Determine the [x, y] coordinate at the center of the cell enclosing the given text.  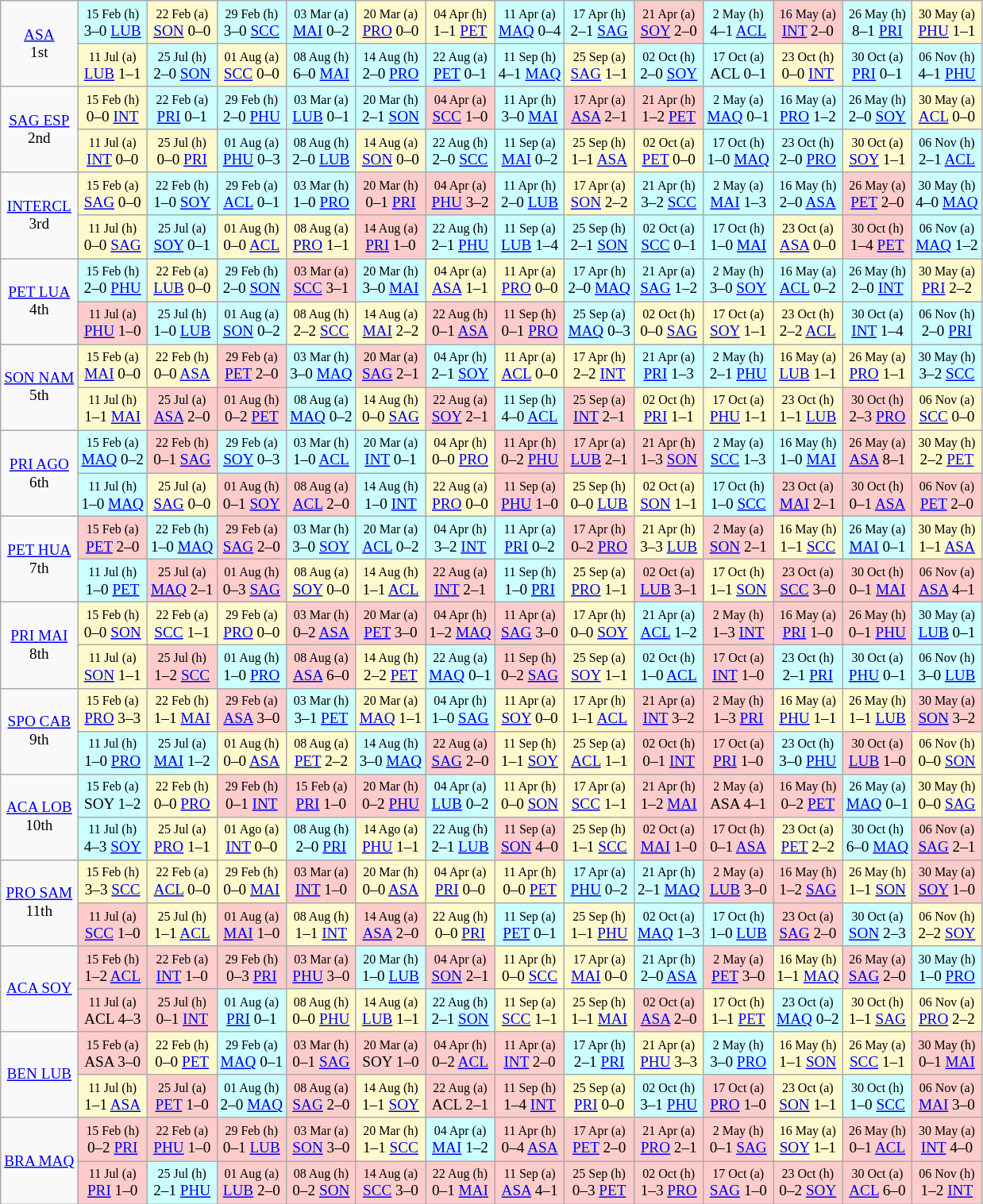
20 Mar (h)0–2 PHU [391, 795]
30 Oct (a)ACL 6–0 [877, 1182]
30 May (a)ACL 0–0 [947, 108]
20 Mar (a)ACL 0–2 [391, 537]
20 Mar (a)MAQ 1–1 [391, 710]
16 May (a)SOY 1–1 [808, 1139]
21 Apr (h) 2–0 ASA [669, 967]
26 May (h) 8–1 PRI [877, 22]
11 Apr (h) 0–2 PHU [530, 452]
30 Oct (a)PHU 0–1 [877, 667]
PRI MAI 8th [40, 645]
17 Oct (h)0–1 ASA [738, 838]
23 Oct (h) 0–2 SOY [808, 1182]
26 May (a)SAG 2–0 [877, 967]
16 May (h) 1–2 SAG [808, 881]
11 Apr (h) 3–0 MAI [530, 108]
06 Nov (a)SCC 0–0 [947, 409]
17 Oct (h) 1–1 PET [738, 1010]
03 Mar (h) 3–1 PET [322, 710]
02 Oct (a)LUB 3–1 [669, 580]
11 Jul (a)SON 1–1 [113, 667]
29 Feb (a)ASA 3–0 [252, 710]
14 Aug (a)LUB 1–1 [391, 1010]
22 Aug (h)2–1 LUB [461, 838]
20 Mar (a)PET 3–0 [391, 624]
01 Aug (a)SCC 0–0 [252, 65]
21 Apr (h) 3–3 LUB [669, 537]
30 Oct (h) 0–1 ASA [877, 494]
22 Aug (a)PET 0–1 [461, 65]
26 May (a)MAQ 0–1 [877, 795]
22 Feb (a)ACL 0–0 [182, 881]
21 Apr (a)INT 3–2 [669, 710]
11 Jul (a)SCC 1–0 [113, 925]
14 Aug (h) 3–0 MAQ [391, 752]
22 Aug (h) 2–0 SCC [461, 151]
22 Aug (a)INT 2–1 [461, 580]
23 Oct (a)SCC 3–0 [808, 580]
30 May (a)LUB 0–1 [947, 624]
04 Apr (h) 1–2 MAQ [461, 624]
20 Mar (a)INT 0–1 [391, 452]
03 Mar (h) 0–2 ASA [322, 624]
30 Oct (a)SOY 1–1 [877, 151]
03 Mar (a)LUB 0–1 [322, 108]
17 Oct (a)PHU 1–1 [738, 409]
17 Oct (a)ACL 0–1 [738, 65]
20 Mar (a)PRO 0–0 [391, 22]
08 Aug (a)PRO 1–1 [322, 237]
30 May (a)INT 4–0 [947, 1139]
06 Nov (h) 2–1 ACL [947, 151]
17 Oct (a)PRO 1–0 [738, 1096]
25 Sep (a)ACL 1–1 [599, 752]
04 Apr (a)SON 2–1 [461, 967]
22 Aug (a)SAG 2–0 [461, 752]
25 Sep (h) 2–1 SON [599, 237]
11 Sep (h) 0–2 SAG [530, 667]
ASA 1st [40, 44]
21 Apr (a)PRI 1–3 [669, 366]
06 Nov (a)PRO 2–2 [947, 1010]
16 May (a)INT 2–0 [808, 22]
02 Oct (a)SCC 0–1 [669, 237]
04 Apr (h) 1–0 SAG [461, 710]
30 May (a)SOY 1–0 [947, 881]
03 Mar (h) 0–1 SAG [322, 1053]
01 Aug (h) 0–0 ACL [252, 237]
11 Apr (a)PRI 0–2 [530, 537]
14 Aug (h) 2–0 PRO [391, 65]
26 May (a)SCC 1–1 [877, 1053]
29 Feb (h) 3–0 SCC [252, 22]
11 Jul (h) 0–0 SAG [113, 237]
25 Sep (a)SAG 1–1 [599, 65]
17 Apr (a)PET 2–0 [599, 1139]
11 Sep (a)SCC 1–1 [530, 1010]
15 Feb (a)MAQ 0–2 [113, 452]
14 Aug (h) 1–1 SOY [391, 1096]
SAG ESP 2nd [40, 129]
11 Jul (a)PHU 1–0 [113, 323]
23 Oct (h) 0–0 INT [808, 65]
02 Oct (a)PET 0–0 [669, 151]
17 Apr (h) 1–1 ACL [599, 710]
30 Oct (a)SON 2–3 [877, 925]
ACA LOB 10th [40, 817]
22 Aug (a)SOY 2–1 [461, 409]
25 Jul (a)SAG 0–0 [182, 494]
03 Mar (a)SCC 3–1 [322, 279]
11 Apr (h) 2–0 LUB [530, 194]
02 Oct (a)MAQ 1–3 [669, 925]
11 Sep (a)PHU 1–0 [530, 494]
17 Oct (a)PRI 1–0 [738, 752]
15 Feb (a)PRO 3–3 [113, 710]
23 Oct (h) 2–2 ACL [808, 323]
15 Feb (a)PET 2–0 [113, 537]
02 Oct (h) 1–3 PRO [669, 1182]
29 Feb (h) 2–0 PHU [252, 108]
29 Feb (a)SOY 0–3 [252, 452]
25 Jul (h) 0–0 PRI [182, 151]
26 May (h) 2–0 INT [877, 279]
03 Mar (a)SON 3–0 [322, 1139]
01 Aug (h) 1–0 PRO [252, 667]
16 May (h) 1–1 MAQ [808, 967]
16 May (a)LUB 1–1 [808, 366]
30 May (h)0–0 SAG [947, 795]
11 Apr (a)ACL 0–0 [530, 366]
23 Oct (h) 2–0 PRO [808, 151]
22 Feb (h) 1–0 SOY [182, 194]
02 Oct (a)SON 1–1 [669, 494]
BRA MAQ [40, 1160]
17 Oct (h) 1–0 MAI [738, 237]
01 Aug (a)LUB 2–0 [252, 1182]
08 Aug (a)SOY 0–0 [322, 580]
22 Aug (h) 2–1 SON [461, 1010]
15 Feb (h) 2–0 PHU [113, 279]
06 Nov (a)ASA 4–1 [947, 580]
06 Nov (h) 4–1 PHU [947, 65]
15 Feb (a)ASA 3–0 [113, 1053]
17 Apr (h) 2–1 PRI [599, 1053]
22 Feb (h) 0–0 PET [182, 1053]
21 Apr (h) 1–3 SON [669, 452]
11 Jul (h)4–3 SOY [113, 838]
06 Nov (h) 2–2 SOY [947, 925]
30 Oct (h) 0–1 MAI [877, 580]
03 Mar (h) 3–0 MAQ [322, 366]
01 Aug (h) 0–2 PET [252, 409]
01 Aug (h) 0–3 SAG [252, 580]
20 Mar (h) 1–1 SCC [391, 1139]
03 Mar (h) 1–0 PRO [322, 194]
01 Aug (a)SON 0–2 [252, 323]
29 Feb (h) 0–1 LUB [252, 1139]
26 May (h) 2–0 SOY [877, 108]
29 Feb (h) 0–3 PRI [252, 967]
08 Aug (a)MAQ 0–2 [322, 409]
01 Aug (h) 0–1 SOY [252, 494]
30 May (a)PRI 2–2 [947, 279]
17 Apr (a)PHU 0–2 [599, 881]
17 Apr (a)LUB 2–1 [599, 452]
23 Oct (h) 3–0 PHU [808, 752]
26 May (h) 0–1 PHU [877, 624]
23 Oct (a)ASA 0–0 [808, 237]
11 Apr (a)INT 2–0 [530, 1053]
22 Feb (h) 0–1 SAG [182, 452]
11 Sep (a)MAI 0–2 [530, 151]
20 Mar (h) 1–0 LUB [391, 967]
14 Aug (a)SCC 3–0 [391, 1182]
20 Mar (h) 2–1 SON [391, 108]
22 Feb (a)SCC 1–1 [182, 624]
11 Jul (a)LUB 1–1 [113, 65]
25 Jul (h) 1–1 ACL [182, 925]
17 Apr (h) 0–2 PRO [599, 537]
17 Apr (a)ASA 2–1 [599, 108]
26 May (a)MAI 0–1 [877, 537]
30 Oct (h) 1–1 SAG [877, 1010]
08 Aug (h) 2–2 SCC [322, 323]
21 Apr (h) 3–2 SCC [669, 194]
11 Sep (a)LUB 1–4 [530, 237]
04 Apr (a)PRI 0–0 [461, 881]
11 Apr (a)SOY 0–0 [530, 710]
21 Apr (h) 1–2 PET [669, 108]
20 Mar (a)SAG 2–1 [391, 366]
2 May (a)SON 2–1 [738, 537]
22 Feb (a)INT 1–0 [182, 967]
01 Aug (h) 0–0 ASA [252, 752]
25 Jul (a)MAI 1–2 [182, 752]
16 May (a)PRI 1–0 [808, 624]
16 May (h)0–2 PET [808, 795]
04 Apr (a)MAI 1–2 [461, 1139]
15 Feb (h) 3–0 LUB [113, 22]
2 May (h) 2–1 PHU [738, 366]
11 Apr (h)0–0 SON [530, 795]
30 Oct (a)PRI 0–1 [877, 65]
22 Feb (h)0–0 PRO [182, 795]
22 Aug (a)ACL 2–1 [461, 1096]
15 Feb (a)MAI 0–0 [113, 366]
15 Feb (h) 1–2 ACL [113, 967]
ACA SOY [40, 989]
04 Apr (h) 1–1 PET [461, 22]
16 May (h) 1–1 SCC [808, 537]
20 Mar (h) 3–0 MAI [391, 279]
29 Feb (a)PRO 0–0 [252, 624]
17 Oct (h) 1–0 SCC [738, 494]
26 May (h) 0–1 ACL [877, 1139]
02 Oct (h) 1–0 ACL [669, 667]
23 Oct (a)MAI 2–1 [808, 494]
06 Nov (a)MAQ 1–2 [947, 237]
29 Feb (a)ACL 0–1 [252, 194]
26 May (h) 1–1 SON [877, 881]
16 May (a)PRO 1–2 [808, 108]
14 Aug (h) 1–0 INT [391, 494]
01 Ago (a)INT 0–0 [252, 838]
14 Aug (a)PRI 1–0 [391, 237]
25 Jul (h) 1–0 LUB [182, 323]
11 Jul (h) 1–0 PET [113, 580]
02 Oct (h) 3–1 PHU [669, 1096]
02 Oct (h) 0–0 SAG [669, 323]
29 Feb (h) 0–0 MAI [252, 881]
30 May (h) 3–2 SCC [947, 366]
25 Sep (h) 1–1 PHU [599, 925]
15 Feb (h) 3–3 SCC [113, 881]
22 Feb (h) 0–0 ASA [182, 366]
2 May (a)ASA 4–1 [738, 795]
2 May (h) 3–0 PRO [738, 1053]
01 Aug (a)PRI 0–1 [252, 1010]
04 Apr (h) 3–2 INT [461, 537]
06 Nov (a)PET 2–0 [947, 494]
30 May (h) 1–0 PRO [947, 967]
23 Oct (a)SON 1–1 [808, 1096]
25 Jul (a)PET 1–0 [182, 1096]
30 Oct (h) 1–0 SCC [877, 1096]
08 Aug (h)2–0 PRI [322, 838]
11 Sep (h) 4–1 MAQ [530, 65]
11 Apr (a)PRO 0–0 [530, 279]
08 Aug (h) 0–2 SON [322, 1182]
11 Sep (h) 1–4 INT [530, 1096]
22 Feb (a)PHU 1–0 [182, 1139]
15 Feb (h) 0–0 SON [113, 624]
11 Sep (h) 1–1 SOY [530, 752]
PRI AGO 6th [40, 473]
21 Apr (a)SAG 1–2 [669, 279]
30 May (h) 2–2 PET [947, 452]
02 Oct (a)MAI 1–0 [669, 838]
06 Nov (h) 0–0 SON [947, 752]
11 Apr (h) 0–0 SCC [530, 967]
04 Apr (h) 2–1 SOY [461, 366]
23 Oct (a)SAG 2–0 [808, 925]
2 May (a)MAI 1–3 [738, 194]
02 Oct (h)PRI 1–1 [669, 409]
01 Aug (a)PHU 0–3 [252, 151]
02 Oct (h) 0–1 INT [669, 752]
25 Jul (h) 0–1 INT [182, 1010]
17 Apr (a)SON 2–2 [599, 194]
20 Mar (a)SOY 1–0 [391, 1053]
25 Sep (a)MAQ 0–3 [599, 323]
11 Sep (a)ASA 4–1 [530, 1182]
04 Apr (h) 0–2 ACL [461, 1053]
03 Mar (a)MAI 0–2 [322, 22]
08 Aug (a)ASA 6–0 [322, 667]
25 Sep (a)PRO 1–1 [599, 580]
29 Feb (a)PET 2–0 [252, 366]
21 Apr (a)SOY 2–0 [669, 22]
17 Oct (h) 1–1 SON [738, 580]
15 Feb (a)PRI 1–0 [322, 795]
14 Aug (a)MAI 2–2 [391, 323]
04 Apr (h) 0–0 PRO [461, 452]
15 Feb (h) 0–0 INT [113, 108]
22 Aug (h) 0–0 PRI [461, 925]
03 Mar (a)PHU 3–0 [322, 967]
11 Jul (h) 1–1 ASA [113, 1096]
08 Aug (a)PET 2–2 [322, 752]
11 Jul (a)PRI 1–0 [113, 1182]
04 Apr (a)SCC 1–0 [461, 108]
2 May (a)LUB 3–0 [738, 881]
30 May (h) 0–1 MAI [947, 1053]
2 May (a)MAQ 0–1 [738, 108]
30 Oct (h) 1–4 PET [877, 237]
26 May (a)PRO 1–1 [877, 366]
03 Mar (a)INT 1–0 [322, 881]
08 Aug (h) 0–0 PHU [322, 1010]
17 Oct (a)SAG 1–0 [738, 1182]
30 May (a)SON 3–2 [947, 710]
22 Aug (a)MAQ 0–1 [461, 667]
2 May (h) 4–1 ACL [738, 22]
08 Aug (h) 2–0 LUB [322, 151]
15 Feb (a)SOY 1–2 [113, 795]
04 Apr (a)LUB 0–2 [461, 795]
2 May (h) 1–3 INT [738, 624]
30 Oct (h) 2–3 PRO [877, 409]
08 Aug (a)SAG 2–0 [322, 1096]
02 Oct (h) 2–0 SOY [669, 65]
23 Oct (h) 2–1 PRI [808, 667]
29 Feb (a)SAG 2–0 [252, 537]
11 Apr (a)SAG 3–0 [530, 624]
23 Oct (h) 1–1 LUB [808, 409]
15 Feb (a)SAG 0–0 [113, 194]
06 Nov (a)SAG 2–1 [947, 838]
16 May (a)ACL 0–2 [808, 279]
25 Sep (h) 1–1 ASA [599, 151]
30 May (a)PHU 1–1 [947, 22]
25 Sep (h) 0–3 PET [599, 1182]
06 Nov (h) 1–2 INT [947, 1182]
2 May (h) 0–1 SAG [738, 1139]
02 Oct (a)ASA 2–0 [669, 1010]
25 Sep (h)1–1 SCC [599, 838]
06 Nov (h) 2–0 PRI [947, 323]
11 Jul (h) 1–0 PRO [113, 752]
17 Apr (h) 2–0 MAQ [599, 279]
15 Feb (h) 0–2 PRI [113, 1139]
03 Mar (h) 3–0 SOY [322, 537]
25 Sep (a)SOY 1–1 [599, 667]
11 Sep (a)PET 0–1 [530, 925]
25 Jul (a)PRO 1–1 [182, 838]
PET LUA 4th [40, 301]
14 Aug (h) 2–2 PET [391, 667]
25 Sep (a)INT 2–1 [599, 409]
22 Aug (h) 0–1 MAI [461, 1182]
INTERCL 3rd [40, 215]
30 May (h) 1–1 ASA [947, 537]
11 Jul (a)INT 0–0 [113, 151]
11 Sep (h) 1–0 PRI [530, 580]
14 Aug (h) 0–0 SAG [391, 409]
11 Sep (h) 0–1 PRO [530, 323]
25 Sep (h) 1–1 MAI [599, 1010]
BEN LUB [40, 1075]
21 Apr (h)1–2 MAI [669, 795]
22 Aug (h) 2–1 PHU [461, 237]
14 Aug (a)SON 0–0 [391, 151]
04 Apr (a)ASA 1–1 [461, 279]
22 Feb (h) 1–1 MAI [182, 710]
11 Jul (h) 1–0 MAQ [113, 494]
30 Oct (a)INT 1–4 [877, 323]
22 Feb (a)LUB 0–0 [182, 279]
2 May (a)SCC 1–3 [738, 452]
11 Apr (h) 0–4 ASA [530, 1139]
20 Mar (h) 0–0 ASA [391, 881]
25 Sep (h) 0–0 LUB [599, 494]
08 Aug (h) 6–0 MAI [322, 65]
25 Jul (h) 2–0 SON [182, 65]
14 Aug (a)ASA 2–0 [391, 925]
25 Jul (a)ASA 2–0 [182, 409]
16 May (h) 2–0 ASA [808, 194]
PET HUA 7th [40, 559]
SON NAM 5th [40, 387]
21 Apr (h) 2–1 MAQ [669, 881]
17 Apr (a)SCC 1–1 [599, 795]
23 Oct (a)PET 2–2 [808, 838]
SPO CAB 9th [40, 731]
29 Feb (a)MAQ 0–1 [252, 1053]
30 Oct (h)6–0 MAQ [877, 838]
06 Nov (a)MAI 3–0 [947, 1096]
22 Feb (a)SON 0–0 [182, 22]
17 Oct (a)INT 1–0 [738, 667]
29 Feb (h)0–1 INT [252, 795]
25 Jul (a)MAQ 2–1 [182, 580]
22 Aug (a)PRO 0–0 [461, 494]
25 Jul (a)SOY 0–1 [182, 237]
26 May (h) 1–1 LUB [877, 710]
25 Sep (a)PRI 0–0 [599, 1096]
25 Jul (h) 1–2 SCC [182, 667]
14 Aug (h) 1–1 ACL [391, 580]
2 May (h) 3–0 SOY [738, 279]
11 Apr (a)MAQ 0–4 [530, 22]
17 Apr (a)MAI 0–0 [599, 967]
16 May (a)PHU 1–1 [808, 710]
2 May (h) 1–3 PRI [738, 710]
03 Mar (h) 1–0 ACL [322, 452]
20 Mar (h) 0–1 PRI [391, 194]
11 Apr (h) 0–0 PET [530, 881]
11 Jul (h) 1–1 MAI [113, 409]
06 Nov (h) 3–0 LUB [947, 667]
25 Jul (h) 2–1 PHU [182, 1182]
17 Oct (h) 1–0 MAQ [738, 151]
2 May (a)PET 3–0 [738, 967]
22 Feb (a)PRI 0–1 [182, 108]
PRO SAM 11th [40, 902]
11 Sep (a)SON 4–0 [530, 838]
16 May (h) 1–0 MAI [808, 452]
17 Apr (h) 2–1 SAG [599, 22]
29 Feb (h) 2–0 SON [252, 279]
21 Apr (a)PHU 3–3 [669, 1053]
11 Sep (h) 4–0 ACL [530, 409]
01 Aug (h) 2–0 MAQ [252, 1096]
21 Apr (a)ACL 1–2 [669, 624]
22 Feb (h) 1–0 MAQ [182, 537]
21 Apr (a)PRO 2–1 [669, 1139]
26 May (a)PET 2–0 [877, 194]
04 Apr (a)PHU 3–2 [461, 194]
23 Oct (a)MAQ 0–2 [808, 1010]
08 Aug (a)ACL 2–0 [322, 494]
14 Ago (a)PHU 1–1 [391, 838]
30 May (h) 4–0 MAQ [947, 194]
22 Aug (h) 0–1 ASA [461, 323]
17 Apr (h) 0–0 SOY [599, 624]
16 May (h) 1–1 SON [808, 1053]
01 Aug (a)MAI 1–0 [252, 925]
26 May (a)ASA 8–1 [877, 452]
11 Jul (a)ACL 4–3 [113, 1010]
17 Apr (h) 2–2 INT [599, 366]
17 Oct (a)SOY 1–1 [738, 323]
30 Oct (a)LUB 1–0 [877, 752]
08 Aug (h) 1–1 INT [322, 925]
17 Oct (h) 1–0 LUB [738, 925]
